Identify which cell holds the provided text, then report its [X, Y] central coordinate. 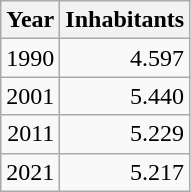
Inhabitants [125, 20]
2001 [30, 96]
5.440 [125, 96]
5.229 [125, 134]
1990 [30, 58]
2011 [30, 134]
4.597 [125, 58]
Year [30, 20]
2021 [30, 172]
5.217 [125, 172]
